For the text-containing cell, return its midpoint in (x, y) coordinate format. 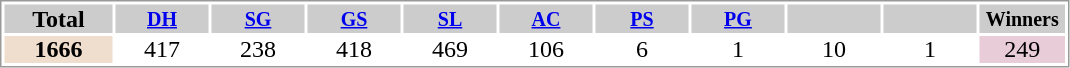
AC (546, 18)
10 (834, 50)
249 (1023, 50)
469 (450, 50)
Winners (1023, 18)
1666 (58, 50)
6 (642, 50)
417 (162, 50)
Total (58, 18)
106 (546, 50)
GS (354, 18)
SG (258, 18)
DH (162, 18)
PG (738, 18)
418 (354, 50)
SL (450, 18)
PS (642, 18)
238 (258, 50)
